Extract the [X, Y] coordinate from the center of the cell holding the provided text.  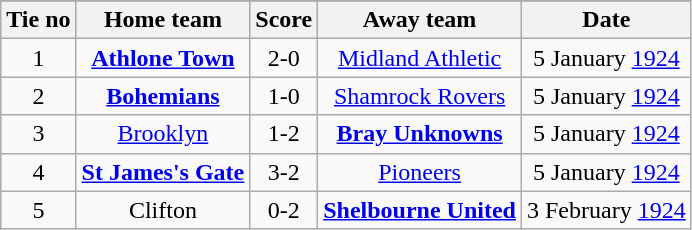
1-0 [284, 96]
3-2 [284, 172]
Athlone Town [163, 58]
Score [284, 20]
4 [38, 172]
1 [38, 58]
1-2 [284, 134]
0-2 [284, 210]
Away team [420, 20]
Bohemians [163, 96]
Date [606, 20]
2-0 [284, 58]
2 [38, 96]
3 February 1924 [606, 210]
St James's Gate [163, 172]
Pioneers [420, 172]
Shamrock Rovers [420, 96]
Home team [163, 20]
Clifton [163, 210]
Tie no [38, 20]
3 [38, 134]
Shelbourne United [420, 210]
Bray Unknowns [420, 134]
Midland Athletic [420, 58]
5 [38, 210]
Brooklyn [163, 134]
